Capture the cell that displays the provided text and extract its (X, Y) central coordinate. 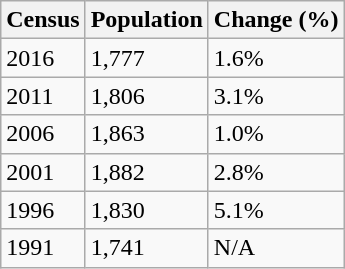
Population (146, 20)
2006 (43, 134)
1,741 (146, 248)
1,806 (146, 96)
1.6% (276, 58)
1,882 (146, 172)
1.0% (276, 134)
N/A (276, 248)
2016 (43, 58)
Change (%) (276, 20)
2001 (43, 172)
1,863 (146, 134)
3.1% (276, 96)
5.1% (276, 210)
2011 (43, 96)
1996 (43, 210)
1,777 (146, 58)
Census (43, 20)
2.8% (276, 172)
1991 (43, 248)
1,830 (146, 210)
